Locate the cell with the specified text and output its (X, Y) center coordinate. 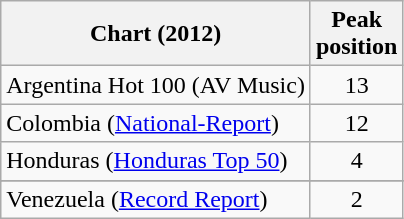
2 (356, 199)
Venezuela (Record Report) (156, 199)
Peakposition (356, 34)
Chart (2012) (156, 34)
Argentina Hot 100 (AV Music) (156, 85)
13 (356, 85)
Honduras (Honduras Top 50) (156, 161)
4 (356, 161)
12 (356, 123)
Colombia (National-Report) (156, 123)
